Provide the [x, y] coordinate of the cell's center where the given text is located.  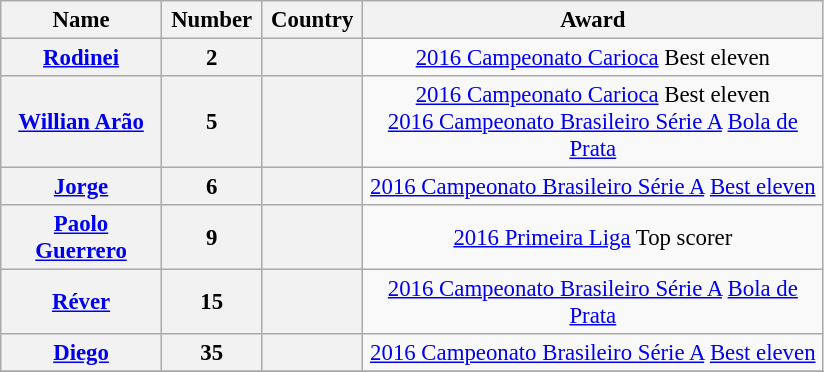
Diego [82, 353]
35 [212, 353]
Country [312, 20]
Willian Arão [82, 122]
Number [212, 20]
9 [212, 238]
Rodinei [82, 58]
Jorge [82, 187]
Réver [82, 302]
2016 Campeonato Carioca Best eleven [594, 58]
Award [594, 20]
Name [82, 20]
Paolo Guerrero [82, 238]
2016 Campeonato Carioca Best eleven 2016 Campeonato Brasileiro Série A Bola de Prata [594, 122]
2016 Campeonato Brasileiro Série A Bola de Prata [594, 302]
6 [212, 187]
2016 Primeira Liga Top scorer [594, 238]
15 [212, 302]
5 [212, 122]
2 [212, 58]
